Capture the cell that displays the provided text and extract its [X, Y] central coordinate. 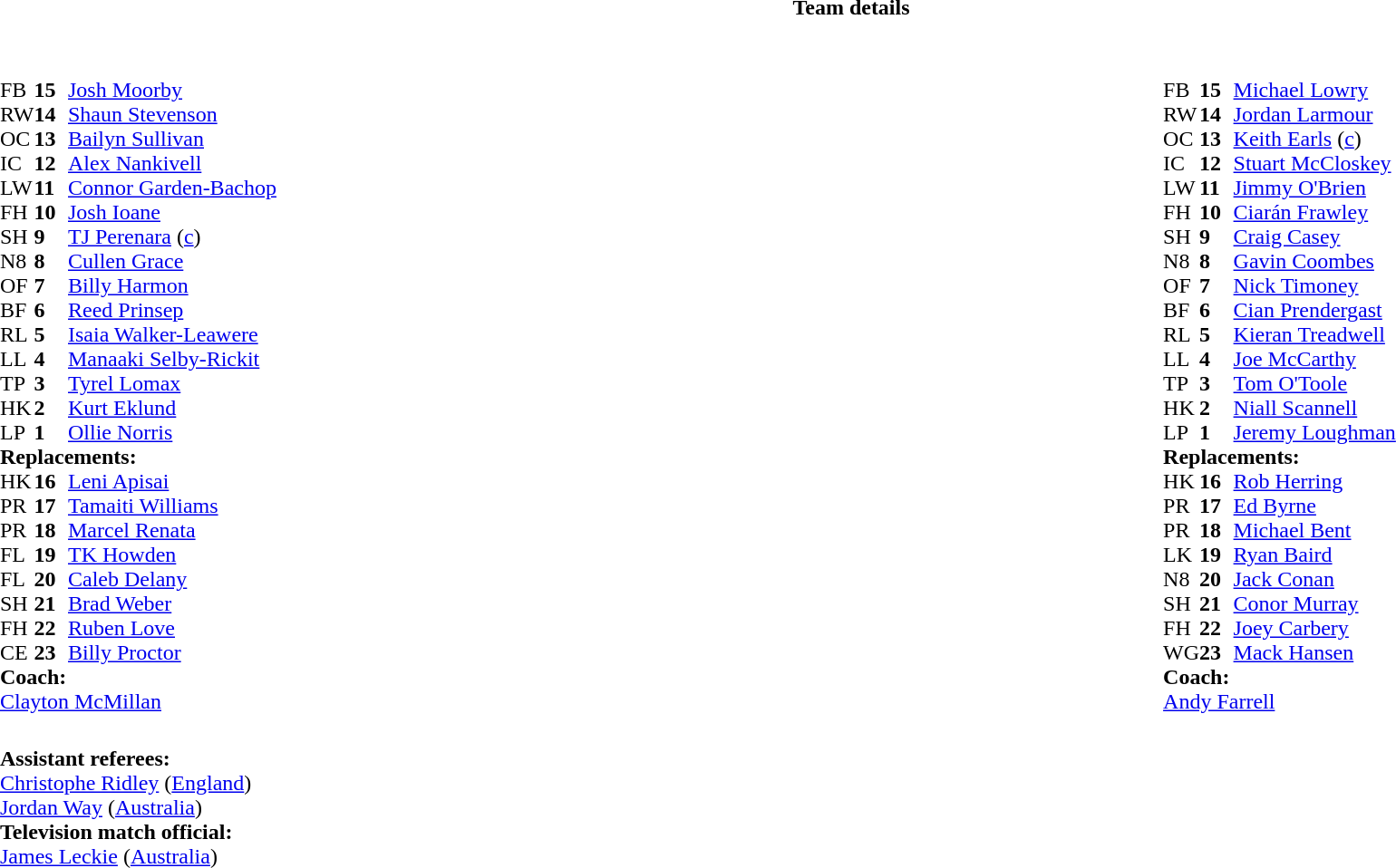
Jimmy O'Brien [1314, 188]
Michael Lowry [1314, 91]
Niall Scannell [1314, 408]
Alex Nankivell [172, 163]
Conor Murray [1314, 603]
Cian Prendergast [1314, 310]
Keith Earls (c) [1314, 140]
Marcel Renata [172, 531]
Cullen Grace [172, 261]
Joey Carbery [1314, 629]
Stuart McCloskey [1314, 163]
Nick Timoney [1314, 286]
Ryan Baird [1314, 555]
Ruben Love [172, 629]
Leni Apisai [172, 482]
Caleb Delany [172, 580]
Josh Ioane [172, 212]
Tyrel Lomax [172, 384]
Manaaki Selby-Rickit [172, 359]
Brad Weber [172, 603]
Connor Garden-Bachop [172, 188]
Jack Conan [1314, 580]
Kurt Eklund [172, 408]
CE [17, 652]
Joe McCarthy [1314, 359]
Billy Proctor [172, 652]
Tamaiti Williams [172, 506]
Shaun Stevenson [172, 114]
TK Howden [172, 555]
Clayton McMillan [138, 701]
Gavin Coombes [1314, 261]
LK [1181, 555]
Michael Bent [1314, 531]
Andy Farrell [1280, 701]
Isaia Walker-Leawere [172, 335]
Bailyn Sullivan [172, 140]
Rob Herring [1314, 482]
Kieran Treadwell [1314, 335]
Ollie Norris [172, 433]
Mack Hansen [1314, 652]
Josh Moorby [172, 91]
Ed Byrne [1314, 506]
Jordan Larmour [1314, 114]
Billy Harmon [172, 286]
Ciarán Frawley [1314, 212]
TJ Perenara (c) [172, 237]
Jeremy Loughman [1314, 433]
WG [1181, 652]
Reed Prinsep [172, 310]
Craig Casey [1314, 237]
Tom O'Toole [1314, 384]
